Return the [x, y] coordinate for the center point of the cell that contains the specified text.  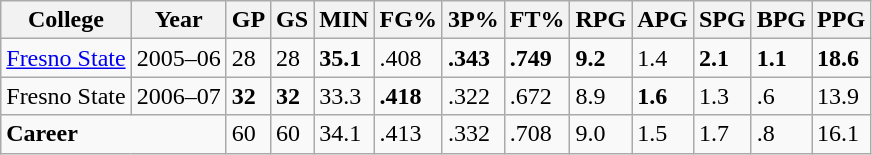
GS [292, 20]
16.1 [842, 134]
.418 [408, 96]
1.4 [663, 58]
33.3 [344, 96]
College [66, 20]
18.6 [842, 58]
9.0 [601, 134]
2005–06 [178, 58]
34.1 [344, 134]
Year [178, 20]
1.1 [781, 58]
.408 [408, 58]
Career [114, 134]
35.1 [344, 58]
RPG [601, 20]
8.9 [601, 96]
.672 [537, 96]
GP [248, 20]
.8 [781, 134]
1.7 [722, 134]
1.6 [663, 96]
1.3 [722, 96]
.749 [537, 58]
.6 [781, 96]
APG [663, 20]
.332 [473, 134]
1.5 [663, 134]
SPG [722, 20]
.322 [473, 96]
.708 [537, 134]
BPG [781, 20]
FT% [537, 20]
.343 [473, 58]
13.9 [842, 96]
FG% [408, 20]
3P% [473, 20]
.413 [408, 134]
PPG [842, 20]
2.1 [722, 58]
MIN [344, 20]
9.2 [601, 58]
2006–07 [178, 96]
